Identify which cell holds the provided text, then report its [x, y] central coordinate. 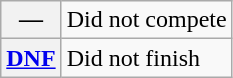
Did not compete [146, 20]
DNF [31, 58]
— [31, 20]
Did not finish [146, 58]
